Provide the (X, Y) coordinate of the cell's center where the given text is located.  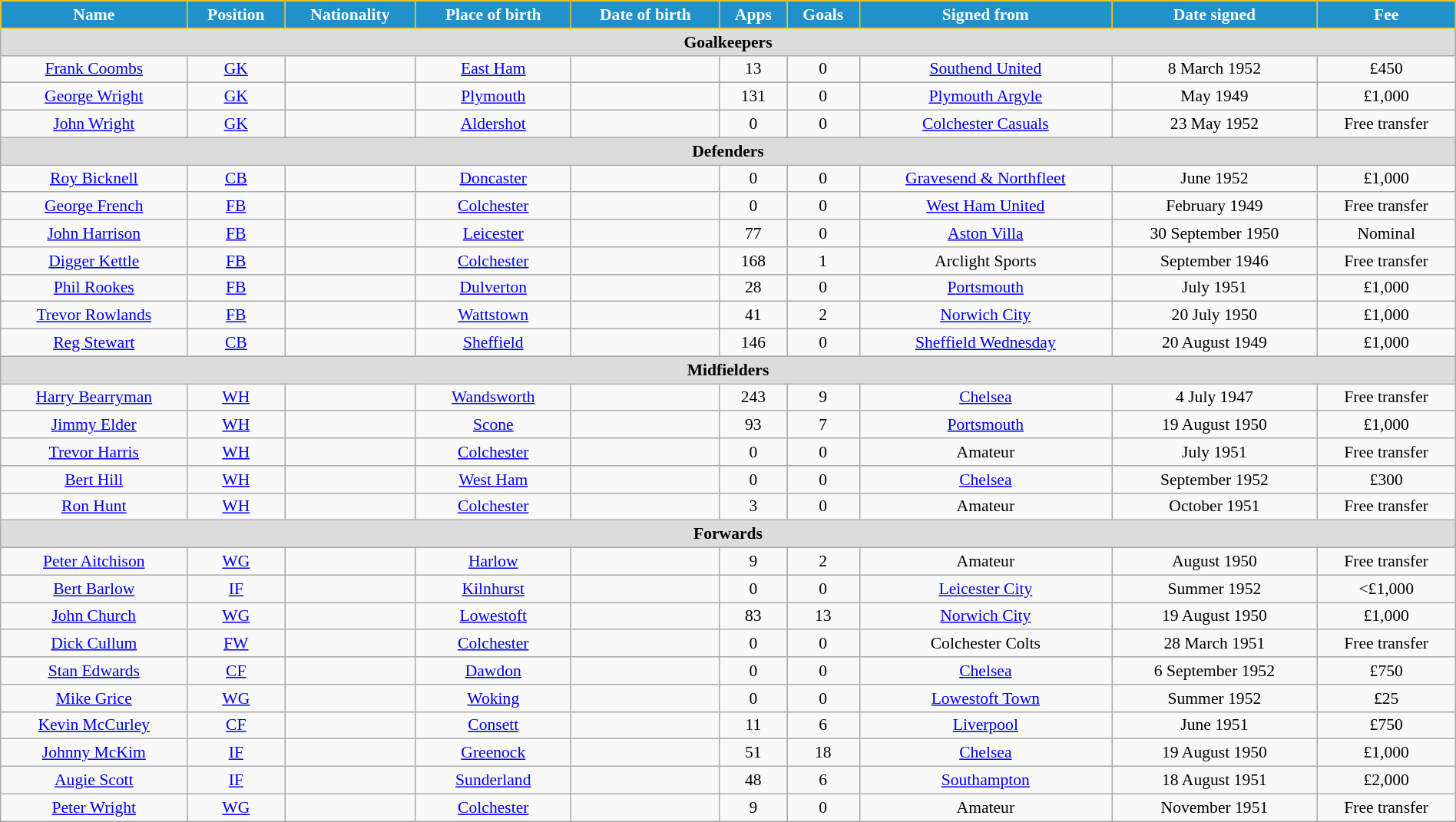
23 May 1952 (1215, 124)
Scone (493, 425)
4 July 1947 (1215, 398)
August 1950 (1215, 562)
Woking (493, 698)
Gravesend & Northfleet (986, 179)
£300 (1386, 480)
77 (753, 233)
John Church (94, 616)
Kevin McCurley (94, 725)
George French (94, 206)
Peter Aitchison (94, 562)
Plymouth Argyle (986, 97)
Plymouth (493, 97)
Peter Wright (94, 807)
Leicester (493, 233)
93 (753, 425)
Roy Bicknell (94, 179)
Arclight Sports (986, 261)
February 1949 (1215, 206)
<£1,000 (1386, 589)
Kilnhurst (493, 589)
Goalkeepers (728, 42)
Southampton (986, 781)
November 1951 (1215, 807)
Aldershot (493, 124)
Sheffield (493, 343)
146 (753, 343)
Harry Bearryman (94, 398)
£450 (1386, 69)
Leicester City (986, 589)
Southend United (986, 69)
Nominal (1386, 233)
Johnny McKim (94, 753)
September 1952 (1215, 480)
3 (753, 507)
Date signed (1215, 15)
Frank Coombs (94, 69)
8 March 1952 (1215, 69)
Wandsworth (493, 398)
Bert Barlow (94, 589)
John Wright (94, 124)
30 September 1950 (1215, 233)
Lowestoft (493, 616)
Date of birth (646, 15)
West Ham (493, 480)
Greenock (493, 753)
41 (753, 315)
Colchester Casuals (986, 124)
£2,000 (1386, 781)
June 1952 (1215, 179)
Augie Scott (94, 781)
168 (753, 261)
6 September 1952 (1215, 671)
Forwards (728, 534)
Consett (493, 725)
Phil Rookes (94, 288)
Goals (823, 15)
83 (753, 616)
18 (823, 753)
£25 (1386, 698)
Digger Kettle (94, 261)
Wattstown (493, 315)
East Ham (493, 69)
Mike Grice (94, 698)
September 1946 (1215, 261)
George Wright (94, 97)
243 (753, 398)
20 August 1949 (1215, 343)
Sunderland (493, 781)
Position (237, 15)
Midfielders (728, 370)
Trevor Harris (94, 452)
Harlow (493, 562)
Signed from (986, 15)
1 (823, 261)
May 1949 (1215, 97)
June 1951 (1215, 725)
Reg Stewart (94, 343)
West Ham United (986, 206)
7 (823, 425)
51 (753, 753)
Name (94, 15)
Trevor Rowlands (94, 315)
Dulverton (493, 288)
Ron Hunt (94, 507)
Dawdon (493, 671)
Lowestoft Town (986, 698)
Colchester Colts (986, 644)
11 (753, 725)
FW (237, 644)
Sheffield Wednesday (986, 343)
Dick Cullum (94, 644)
Stan Edwards (94, 671)
Apps (753, 15)
Jimmy Elder (94, 425)
Place of birth (493, 15)
28 March 1951 (1215, 644)
18 August 1951 (1215, 781)
131 (753, 97)
Bert Hill (94, 480)
48 (753, 781)
Liverpool (986, 725)
Nationality (350, 15)
Aston Villa (986, 233)
28 (753, 288)
20 July 1950 (1215, 315)
Fee (1386, 15)
John Harrison (94, 233)
Doncaster (493, 179)
October 1951 (1215, 507)
Defenders (728, 151)
